For the text-containing cell, return its midpoint in [x, y] coordinate format. 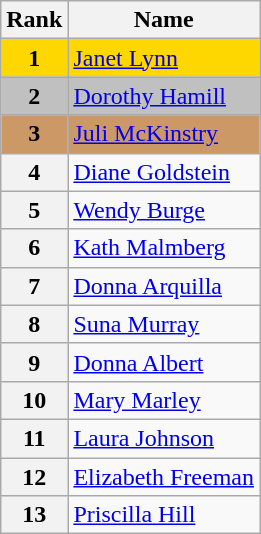
2 [34, 96]
Dorothy Hamill [164, 96]
12 [34, 477]
Juli McKinstry [164, 134]
Laura Johnson [164, 438]
1 [34, 58]
13 [34, 515]
Janet Lynn [164, 58]
Elizabeth Freeman [164, 477]
Donna Arquilla [164, 286]
6 [34, 248]
Diane Goldstein [164, 172]
Priscilla Hill [164, 515]
Rank [34, 20]
Name [164, 20]
8 [34, 324]
7 [34, 286]
10 [34, 400]
Kath Malmberg [164, 248]
9 [34, 362]
4 [34, 172]
Donna Albert [164, 362]
11 [34, 438]
Wendy Burge [164, 210]
Suna Murray [164, 324]
Mary Marley [164, 400]
5 [34, 210]
3 [34, 134]
